Determine the (x, y) coordinate at the center of the cell enclosing the given text.  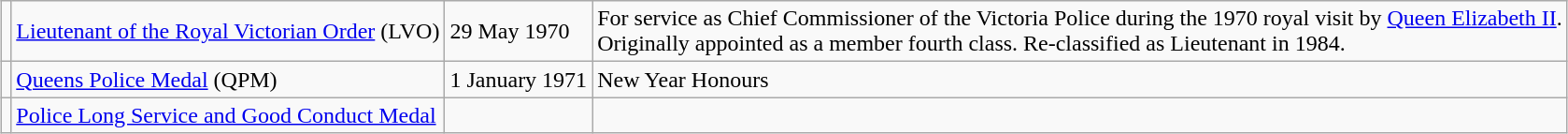
Queens Police Medal (QPM) (228, 80)
Lieutenant of the Royal Victorian Order (LVO) (228, 32)
1 January 1971 (519, 80)
29 May 1970 (519, 32)
New Year Honours (1080, 80)
Police Long Service and Good Conduct Medal (228, 115)
